Pinpoint the cell where the given text exists, returning its (X, Y) midpoint coordinate. 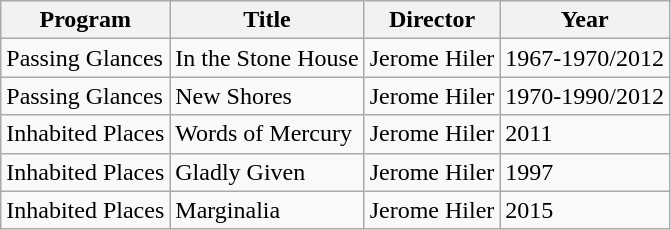
Year (585, 20)
1997 (585, 172)
2015 (585, 210)
Marginalia (267, 210)
2011 (585, 134)
Gladly Given (267, 172)
1967-1970/2012 (585, 58)
Program (86, 20)
1970-1990/2012 (585, 96)
In the Stone House (267, 58)
Director (432, 20)
Words of Mercury (267, 134)
Title (267, 20)
New Shores (267, 96)
